Identify which cell holds the provided text, then report its [X, Y] central coordinate. 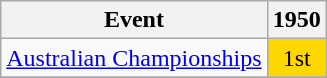
Event [134, 20]
1950 [296, 20]
1st [296, 58]
Australian Championships [134, 58]
